Determine the [X, Y] coordinate at the center of the cell enclosing the given text.  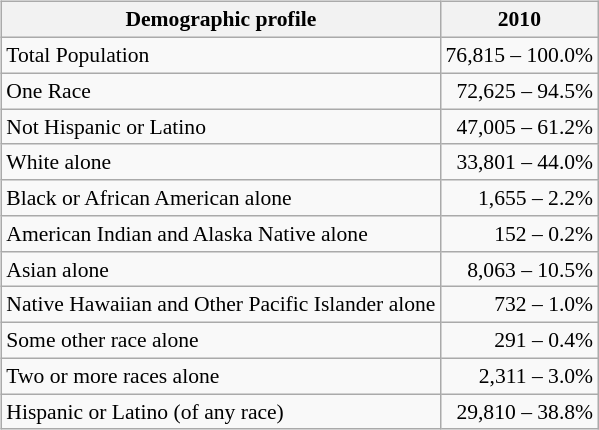
76,815 – 100.0% [520, 55]
Hispanic or Latino (of any race) [220, 412]
732 – 1.0% [520, 305]
Some other race alone [220, 340]
47,005 – 61.2% [520, 127]
White alone [220, 162]
8,063 – 10.5% [520, 269]
Black or African American alone [220, 198]
2,311 – 3.0% [520, 376]
1,655 – 2.2% [520, 198]
Demographic profile [220, 20]
33,801 – 44.0% [520, 162]
Not Hispanic or Latino [220, 127]
29,810 – 38.8% [520, 412]
American Indian and Alaska Native alone [220, 234]
Asian alone [220, 269]
One Race [220, 91]
2010 [520, 20]
Two or more races alone [220, 376]
291 – 0.4% [520, 340]
152 – 0.2% [520, 234]
Native Hawaiian and Other Pacific Islander alone [220, 305]
Total Population [220, 55]
72,625 – 94.5% [520, 91]
